Provide the [x, y] coordinate of the cell's center where the given text is located.  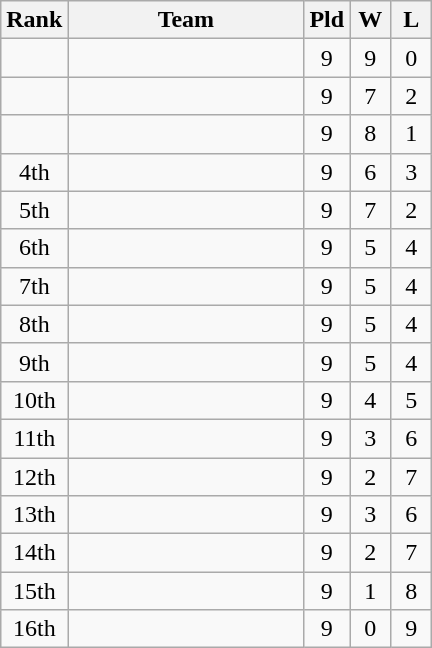
6th [34, 248]
Rank [34, 20]
12th [34, 477]
16th [34, 629]
L [412, 20]
11th [34, 438]
14th [34, 553]
Pld [327, 20]
15th [34, 591]
W [370, 20]
8th [34, 324]
4th [34, 172]
9th [34, 362]
10th [34, 400]
7th [34, 286]
5th [34, 210]
Team [186, 20]
13th [34, 515]
